Provide the [x, y] coordinate of the cell's center where the given text is located.  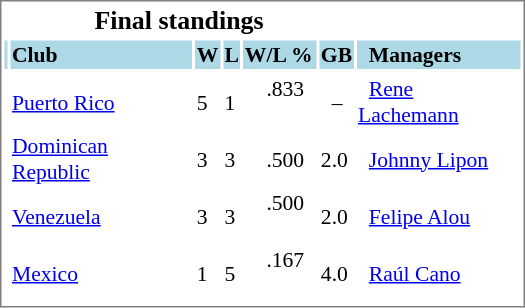
Dominican Republic [101, 159]
Raúl Cano [439, 273]
Rene Lachemann [439, 102]
Mexico [101, 273]
Puerto Rico [101, 102]
Johnny Lipon [439, 159]
Club [101, 54]
Venezuela [101, 216]
Felipe Alou [439, 216]
4.0 [336, 273]
Final standings [178, 20]
.833 [280, 102]
W [208, 54]
.167 [280, 273]
W/L % [280, 54]
GB [336, 54]
L [232, 54]
Managers [439, 54]
– [336, 102]
